Pinpoint the cell where the given text exists, returning its [x, y] midpoint coordinate. 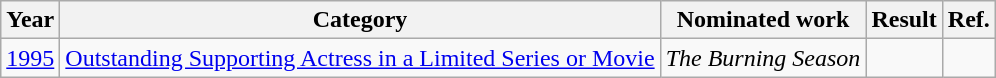
Category [360, 20]
Outstanding Supporting Actress in a Limited Series or Movie [360, 58]
Nominated work [763, 20]
Ref. [968, 20]
Year [30, 20]
Result [904, 20]
The Burning Season [763, 58]
1995 [30, 58]
